Determine the [X, Y] coordinate at the center of the cell enclosing the given text.  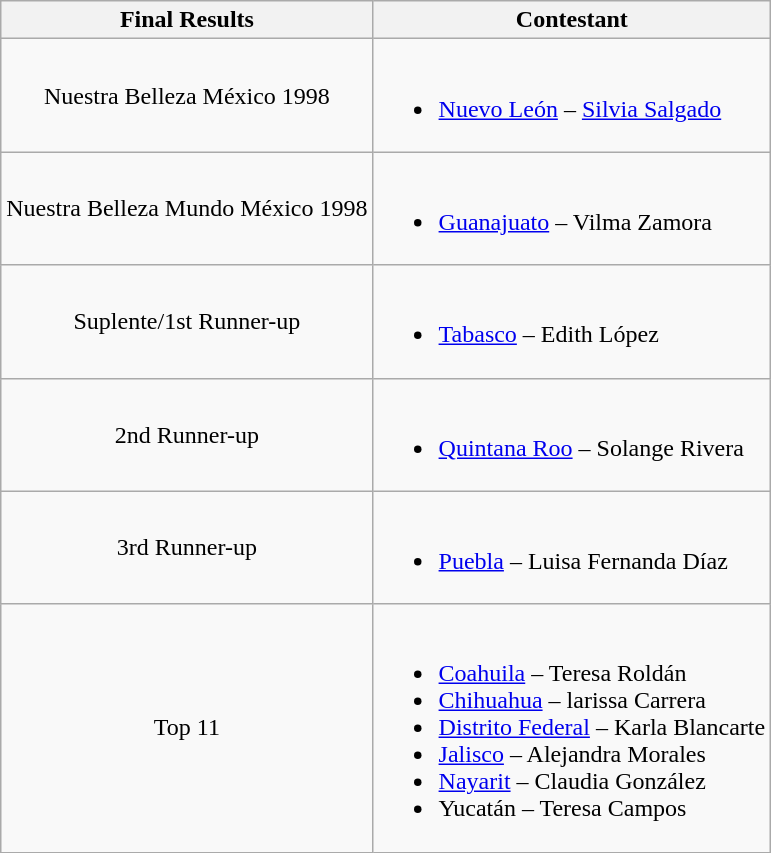
Suplente/1st Runner-up [187, 322]
Nuevo León – Silvia Salgado [572, 96]
Quintana Roo – Solange Rivera [572, 434]
2nd Runner-up [187, 434]
Nuestra Belleza México 1998 [187, 96]
Top 11 [187, 728]
Puebla – Luisa Fernanda Díaz [572, 548]
Guanajuato – Vilma Zamora [572, 208]
Final Results [187, 20]
Nuestra Belleza Mundo México 1998 [187, 208]
3rd Runner-up [187, 548]
Contestant [572, 20]
Tabasco – Edith López [572, 322]
